For the text-containing cell, return its midpoint in [x, y] coordinate format. 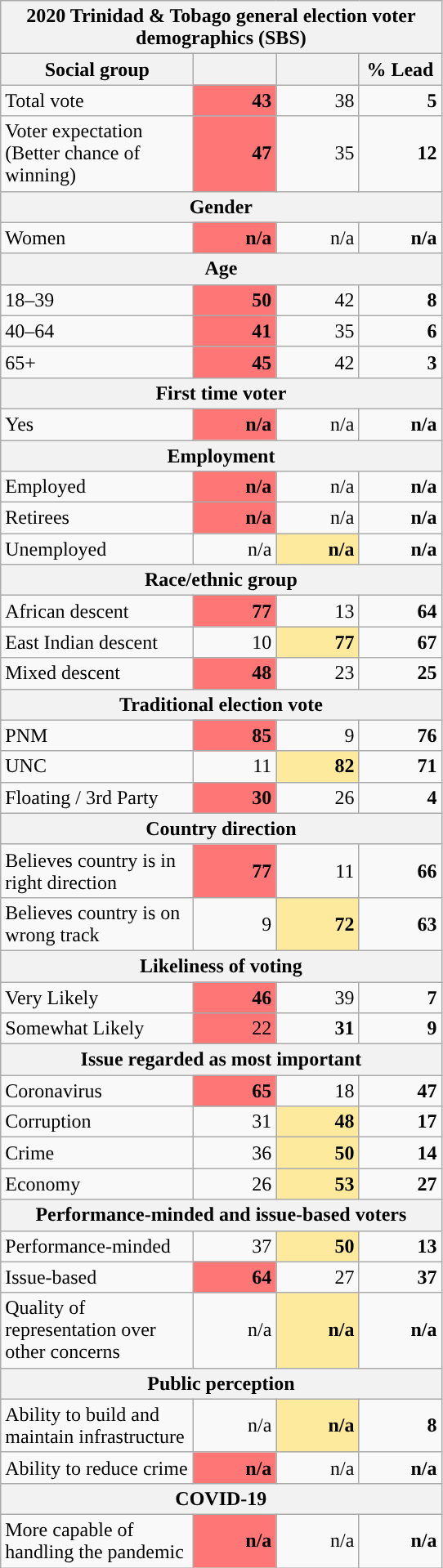
Employment [221, 455]
17 [400, 1122]
Performance-minded [97, 1246]
46 [235, 998]
Ability to reduce crime [97, 1467]
Total vote [97, 101]
12 [400, 154]
71 [400, 766]
Retirees [97, 518]
65 [235, 1091]
Believes country is on wrong track [97, 923]
65+ [97, 362]
45 [235, 362]
Traditional election vote [221, 704]
40–64 [97, 331]
Quality of representation over other concerns [97, 1330]
39 [317, 998]
Coronavirus [97, 1091]
Country direction [221, 829]
6 [400, 331]
Unemployed [97, 549]
UNC [97, 766]
30 [235, 797]
10 [235, 642]
63 [400, 923]
4 [400, 797]
Women [97, 238]
First time voter [221, 393]
Public perception [221, 1383]
Ability to build and maintain infrastructure [97, 1425]
43 [235, 101]
East Indian descent [97, 642]
Somewhat Likely [97, 1029]
Very Likely [97, 998]
72 [317, 923]
Performance-minded and issue-based voters [221, 1215]
Crime [97, 1153]
53 [317, 1184]
76 [400, 735]
Yes [97, 424]
African descent [97, 611]
% Lead [400, 69]
3 [400, 362]
25 [400, 673]
7 [400, 998]
36 [235, 1153]
Voter expectation (Better chance of winning) [97, 154]
Issue-based [97, 1277]
66 [400, 871]
38 [317, 101]
PNM [97, 735]
41 [235, 331]
Employed [97, 487]
14 [400, 1153]
2020 Trinidad & Tobago general election voter demographics (SBS) [221, 28]
67 [400, 642]
Economy [97, 1184]
Mixed descent [97, 673]
Issue regarded as most important [221, 1060]
85 [235, 735]
COVID-19 [221, 1499]
5 [400, 101]
Believes country is in right direction [97, 871]
18–39 [97, 300]
Likeliness of voting [221, 966]
More capable of handling the pandemic [97, 1541]
Social group [97, 69]
82 [317, 766]
Age [221, 269]
Gender [221, 207]
18 [317, 1091]
23 [317, 673]
Floating / 3rd Party [97, 797]
Race/ethnic group [221, 580]
22 [235, 1029]
Corruption [97, 1122]
